Provide the (x, y) coordinate of the cell's center where the given text is located.  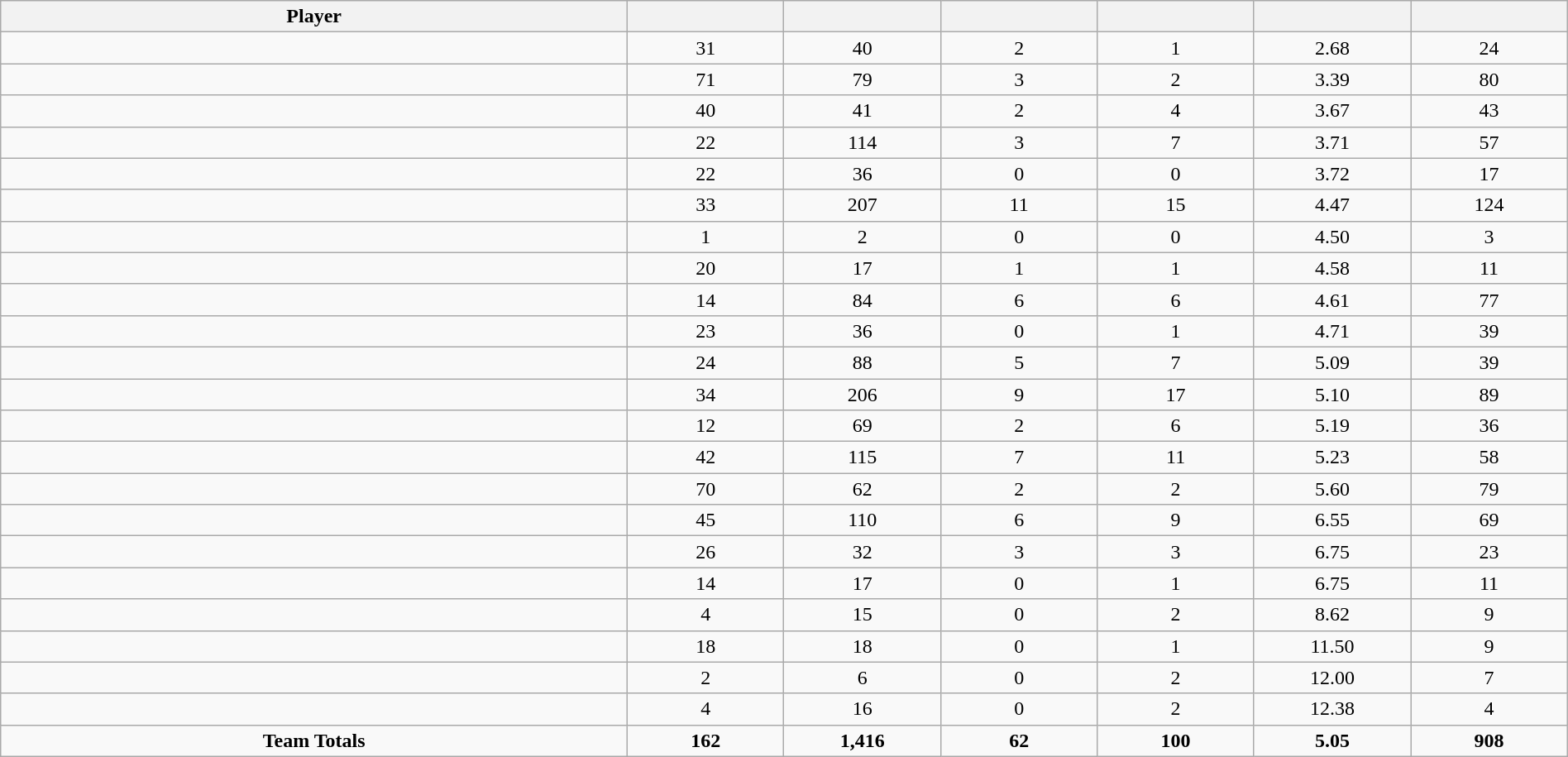
34 (706, 395)
4.61 (1331, 299)
4.50 (1331, 237)
32 (862, 552)
4.71 (1331, 331)
84 (862, 299)
80 (1489, 79)
12 (706, 426)
8.62 (1331, 615)
4.47 (1331, 205)
43 (1489, 111)
5 (1019, 362)
77 (1489, 299)
2.68 (1331, 48)
114 (862, 142)
26 (706, 552)
4.58 (1331, 268)
31 (706, 48)
89 (1489, 395)
100 (1176, 740)
5.19 (1331, 426)
3.72 (1331, 174)
162 (706, 740)
3.67 (1331, 111)
5.05 (1331, 740)
5.23 (1331, 458)
Player (314, 17)
42 (706, 458)
3.71 (1331, 142)
58 (1489, 458)
12.00 (1331, 678)
Team Totals (314, 740)
16 (862, 709)
908 (1489, 740)
20 (706, 268)
12.38 (1331, 709)
3.39 (1331, 79)
88 (862, 362)
11.50 (1331, 646)
110 (862, 520)
207 (862, 205)
5.10 (1331, 395)
41 (862, 111)
115 (862, 458)
124 (1489, 205)
206 (862, 395)
70 (706, 489)
45 (706, 520)
57 (1489, 142)
5.09 (1331, 362)
33 (706, 205)
71 (706, 79)
6.55 (1331, 520)
5.60 (1331, 489)
1,416 (862, 740)
